Provide the (x, y) coordinate of the cell's center where the given text is located.  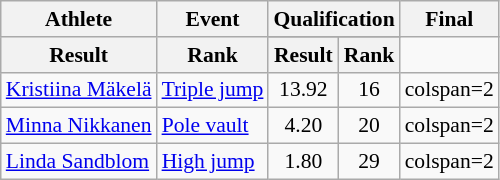
13.92 (303, 90)
Event (213, 19)
1.80 (303, 162)
Minna Nikkanen (79, 126)
16 (368, 90)
Athlete (79, 19)
High jump (213, 162)
Pole vault (213, 126)
4.20 (303, 126)
20 (368, 126)
Final (450, 19)
Triple jump (213, 90)
Qualification (334, 19)
Linda Sandblom (79, 162)
29 (368, 162)
Kristiina Mäkelä (79, 90)
